Provide the [X, Y] coordinate of the cell's center where the given text is located.  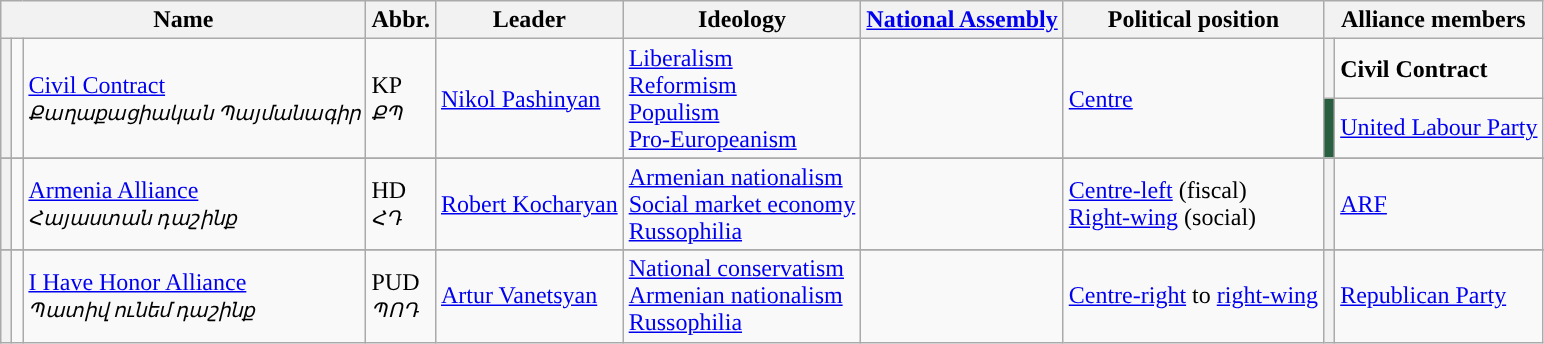
PUDՊՈԴ [401, 296]
United Labour Party [1439, 128]
Centre-left (fiscal)Right-wing (social) [1193, 204]
Leader [529, 20]
KPՔՊ [401, 98]
Abbr. [401, 20]
National Assembly [962, 20]
Ideology [742, 20]
Armenian nationalismSocial market economyRussophilia [742, 204]
ARF [1439, 204]
I Have Honor AllianceՊատիվ ունեմ դաշինք [194, 296]
Centre [1193, 98]
Robert Kocharyan [529, 204]
Civil ContractՔաղաքացիական Պայմանագիր [194, 98]
HDՀԴ [401, 204]
Republican Party [1439, 296]
Artur Vanetsyan [529, 296]
Centre-right to right-wing [1193, 296]
Alliance members [1434, 20]
Nikol Pashinyan [529, 98]
Civil Contract [1439, 69]
Name [184, 20]
LiberalismReformismPopulismPro-Europeanism [742, 98]
Political position [1193, 20]
Armenia AllianceՀայաստան դաշինք [194, 204]
National conservatismArmenian nationalismRussophilia [742, 296]
